Detect which cell encompasses the target text, then output its (X, Y) center coordinate. 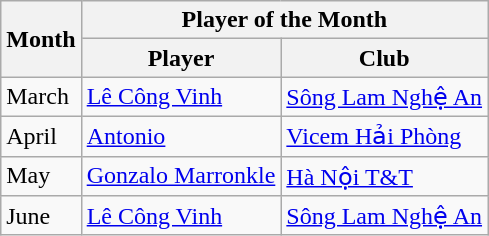
Antonio (181, 136)
Club (384, 58)
Vicem Hải Phòng (384, 136)
Month (41, 39)
April (41, 136)
Gonzalo Marronkle (181, 176)
Hà Nội T&T (384, 176)
Player of the Month (284, 20)
June (41, 216)
May (41, 176)
Player (181, 58)
March (41, 97)
